Return the [X, Y] coordinate for the center point of the cell that contains the specified text.  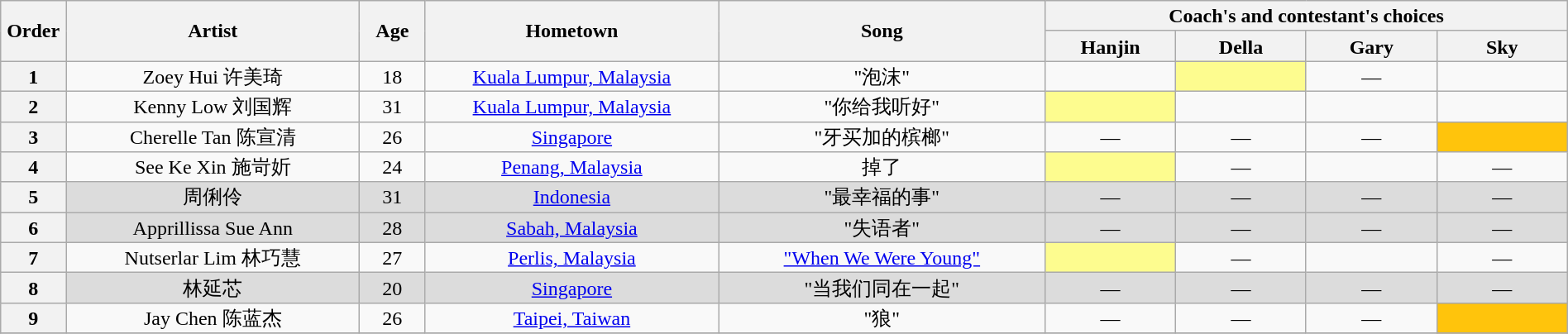
27 [392, 258]
Kenny Low 刘国辉 [213, 106]
28 [392, 228]
"When We Were Young" [882, 258]
Gary [1371, 46]
6 [33, 228]
4 [33, 167]
9 [33, 317]
Order [33, 31]
"你给我听好" [882, 106]
"最幸福的事" [882, 197]
Jay Chen 陈蓝杰 [213, 317]
Hometown [572, 31]
Sabah, Malaysia [572, 228]
Taipei, Taiwan [572, 317]
Apprillissa Sue Ann [213, 228]
7 [33, 258]
Penang, Malaysia [572, 167]
Nutserlar Lim 林巧慧 [213, 258]
周俐伶 [213, 197]
See Ke Xin 施岢妡 [213, 167]
20 [392, 288]
1 [33, 76]
8 [33, 288]
"失语者" [882, 228]
Cherelle Tan 陈宣清 [213, 137]
Song [882, 31]
Artist [213, 31]
"狼" [882, 317]
2 [33, 106]
Della [1241, 46]
"牙买加的槟榔" [882, 137]
18 [392, 76]
掉了 [882, 167]
Hanjin [1111, 46]
林延芯 [213, 288]
"当我们同在一起" [882, 288]
5 [33, 197]
3 [33, 137]
24 [392, 167]
"泡沫" [882, 76]
Zoey Hui 许美琦 [213, 76]
Perlis, Malaysia [572, 258]
Indonesia [572, 197]
Age [392, 31]
Sky [1502, 46]
Coach's and contestant's choices [1307, 17]
